Scan for the cell matching the given text and deliver its [x, y] coordinate at center. 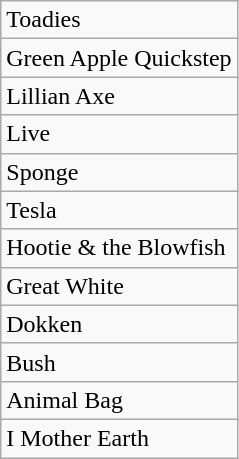
Tesla [119, 210]
Great White [119, 286]
Green Apple Quickstep [119, 58]
Dokken [119, 324]
Sponge [119, 172]
Toadies [119, 20]
Hootie & the Blowfish [119, 248]
Lillian Axe [119, 96]
Live [119, 134]
I Mother Earth [119, 438]
Animal Bag [119, 400]
Bush [119, 362]
